Determine the [x, y] coordinate at the center of the cell enclosing the given text.  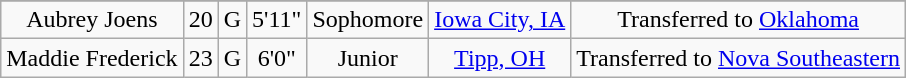
Aubrey Joens [92, 20]
5'11" [277, 20]
6'0" [277, 58]
20 [200, 20]
Junior [368, 58]
23 [200, 58]
Transferred to Nova Southeastern [738, 58]
Iowa City, IA [500, 20]
Maddie Frederick [92, 58]
Tipp, OH [500, 58]
Sophomore [368, 20]
Transferred to Oklahoma [738, 20]
